From the cell containing the given text, extract its center point as [x, y] coordinate. 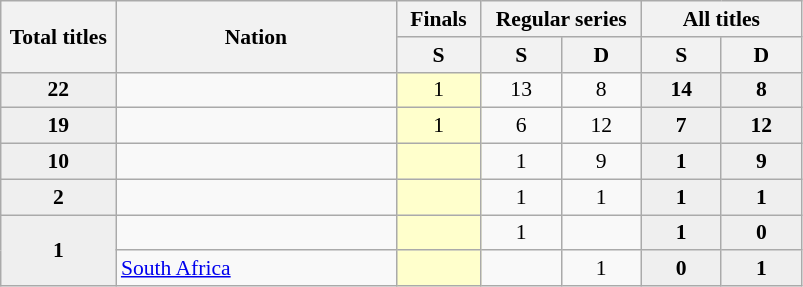
2 [58, 197]
6 [521, 126]
Finals [438, 19]
19 [58, 126]
7 [681, 126]
10 [58, 162]
Regular series [561, 19]
Nation [256, 36]
13 [521, 90]
22 [58, 90]
Total titles [58, 36]
14 [681, 90]
South Africa [256, 269]
All titles [721, 19]
